Extract the [x, y] coordinate from the center of the cell holding the provided text.  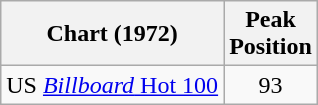
PeakPosition [271, 34]
Chart (1972) [112, 34]
US Billboard Hot 100 [112, 85]
93 [271, 85]
